Output the (X, Y) coordinate of the center of the cell containing the given text.  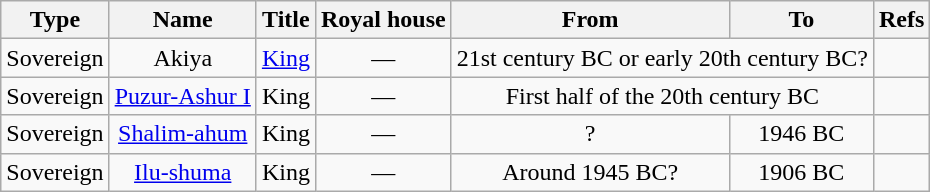
Type (55, 20)
Royal house (383, 20)
First half of the 20th century BC (662, 96)
To (801, 20)
1906 BC (801, 172)
From (590, 20)
21st century BC or early 20th century BC? (662, 58)
Title (286, 20)
? (590, 134)
Refs (901, 20)
Shalim-ahum (182, 134)
Akiya (182, 58)
Ilu-shuma (182, 172)
1946 BC (801, 134)
Puzur-Ashur I (182, 96)
Name (182, 20)
Around 1945 BC? (590, 172)
